Return the (X, Y) coordinate for the center point of the cell that contains the specified text.  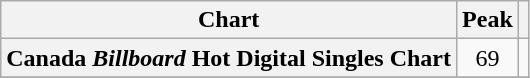
Canada Billboard Hot Digital Singles Chart (229, 58)
Chart (229, 20)
Peak (488, 20)
69 (488, 58)
